Detect which cell encompasses the target text, then output its (X, Y) center coordinate. 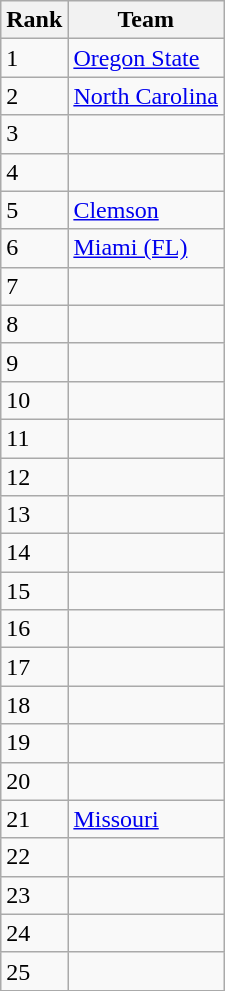
2 (34, 96)
14 (34, 553)
20 (34, 781)
17 (34, 667)
24 (34, 933)
19 (34, 743)
5 (34, 210)
22 (34, 857)
Miami (FL) (146, 248)
Rank (34, 20)
Missouri (146, 819)
25 (34, 971)
23 (34, 895)
11 (34, 438)
4 (34, 172)
North Carolina (146, 96)
13 (34, 515)
Oregon State (146, 58)
21 (34, 819)
1 (34, 58)
3 (34, 134)
10 (34, 400)
15 (34, 591)
Clemson (146, 210)
9 (34, 362)
7 (34, 286)
12 (34, 477)
6 (34, 248)
16 (34, 629)
Team (146, 20)
18 (34, 705)
8 (34, 324)
